Extract the [X, Y] coordinate from the center of the cell holding the provided text.  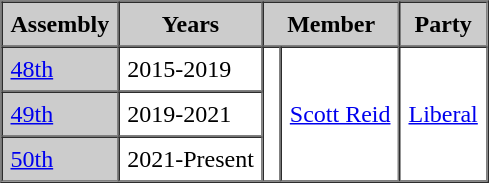
Party [442, 24]
Assembly [60, 24]
48th [60, 68]
2021-Present [190, 158]
49th [60, 114]
50th [60, 158]
Years [190, 24]
Member [332, 24]
2015-2019 [190, 68]
Scott Reid [340, 114]
2019-2021 [190, 114]
Liberal [442, 114]
